Find where the given text appears and provide that cell's center as (x, y) coordinate. 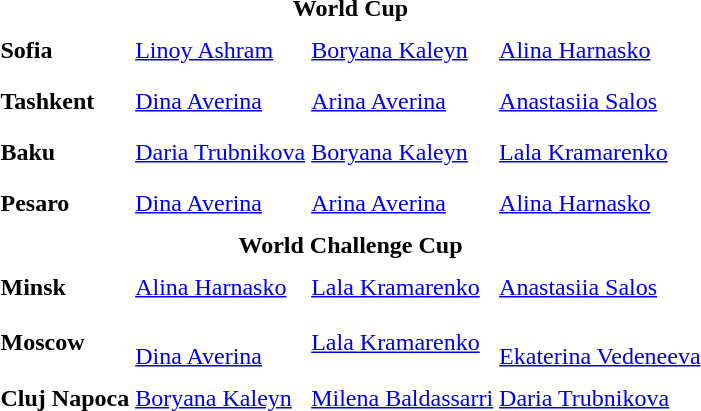
Linoy Ashram (220, 50)
Daria Trubnikova (220, 152)
Alina Harnasko (220, 287)
